From the cell containing the given text, extract its center point as (X, Y) coordinate. 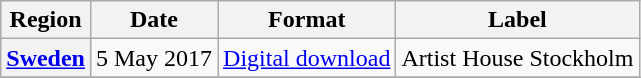
Digital download (307, 58)
Format (307, 20)
5 May 2017 (154, 58)
Region (46, 20)
Sweden (46, 58)
Artist House Stockholm (518, 58)
Label (518, 20)
Date (154, 20)
